Determine the [X, Y] coordinate at the center of the cell enclosing the given text.  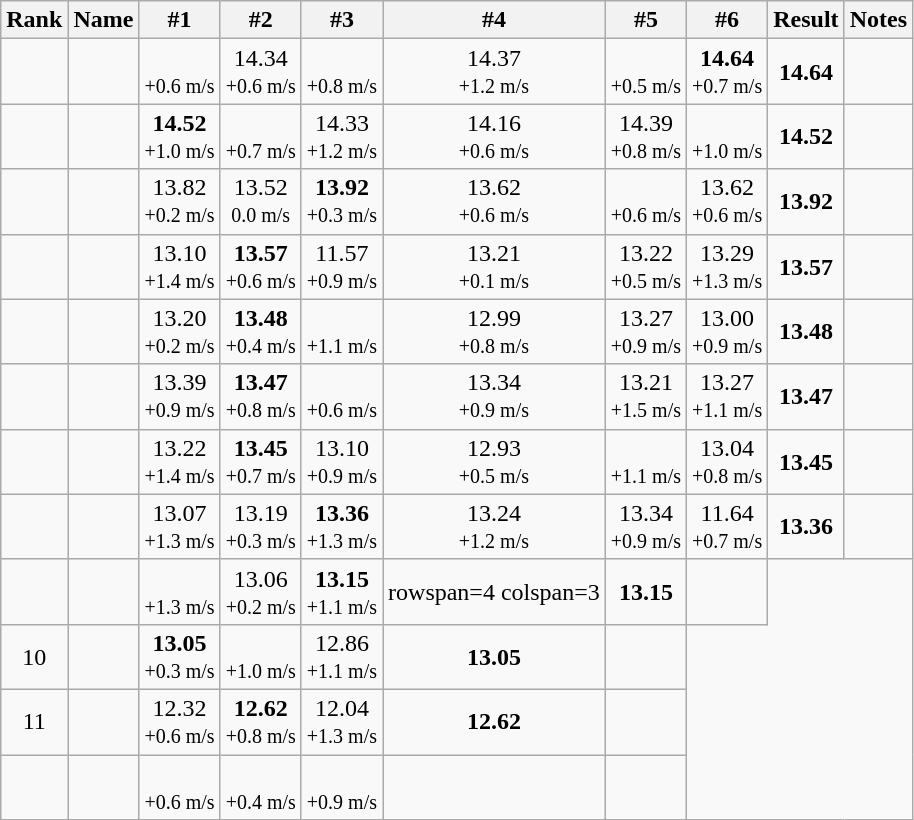
13.24+1.2 m/s [494, 526]
#2 [260, 20]
13.10+0.9 m/s [342, 462]
13.15 [646, 592]
13.04+0.8 m/s [728, 462]
13.92+0.3 m/s [342, 202]
14.39+0.8 m/s [646, 136]
13.19+0.3 m/s [260, 526]
12.99+0.8 m/s [494, 332]
12.32+0.6 m/s [180, 722]
13.48 [806, 332]
13.05 [494, 656]
rowspan=4 colspan=3 [494, 592]
14.33+1.2 m/s [342, 136]
11.64+0.7 m/s [728, 526]
13.15+1.1 m/s [342, 592]
+1.3 m/s [180, 592]
13.27+0.9 m/s [646, 332]
13.29+1.3 m/s [728, 266]
+0.9 m/s [342, 786]
14.52 [806, 136]
Rank [34, 20]
13.82+0.2 m/s [180, 202]
Result [806, 20]
#5 [646, 20]
12.62 [494, 722]
10 [34, 656]
13.20+0.2 m/s [180, 332]
12.62+0.8 m/s [260, 722]
+0.8 m/s [342, 72]
13.92 [806, 202]
12.04+1.3 m/s [342, 722]
13.00+0.9 m/s [728, 332]
14.37+1.2 m/s [494, 72]
#4 [494, 20]
Name [104, 20]
13.57+0.6 m/s [260, 266]
14.64+0.7 m/s [728, 72]
+0.4 m/s [260, 786]
#6 [728, 20]
13.10+1.4 m/s [180, 266]
13.36+1.3 m/s [342, 526]
12.93+0.5 m/s [494, 462]
13.21+0.1 m/s [494, 266]
13.57 [806, 266]
13.22+0.5 m/s [646, 266]
+0.5 m/s [646, 72]
13.22+1.4 m/s [180, 462]
13.05+0.3 m/s [180, 656]
13.36 [806, 526]
13.27+1.1 m/s [728, 396]
13.06+0.2 m/s [260, 592]
14.52+1.0 m/s [180, 136]
Notes [878, 20]
12.86+1.1 m/s [342, 656]
14.16+0.6 m/s [494, 136]
13.21+1.5 m/s [646, 396]
13.07+1.3 m/s [180, 526]
#1 [180, 20]
13.45+0.7 m/s [260, 462]
11.57+0.9 m/s [342, 266]
14.34+0.6 m/s [260, 72]
11 [34, 722]
13.47+0.8 m/s [260, 396]
13.520.0 m/s [260, 202]
+0.7 m/s [260, 136]
13.48+0.4 m/s [260, 332]
#3 [342, 20]
13.39+0.9 m/s [180, 396]
13.45 [806, 462]
14.64 [806, 72]
13.47 [806, 396]
